Determine the [X, Y] coordinate at the center of the cell enclosing the given text.  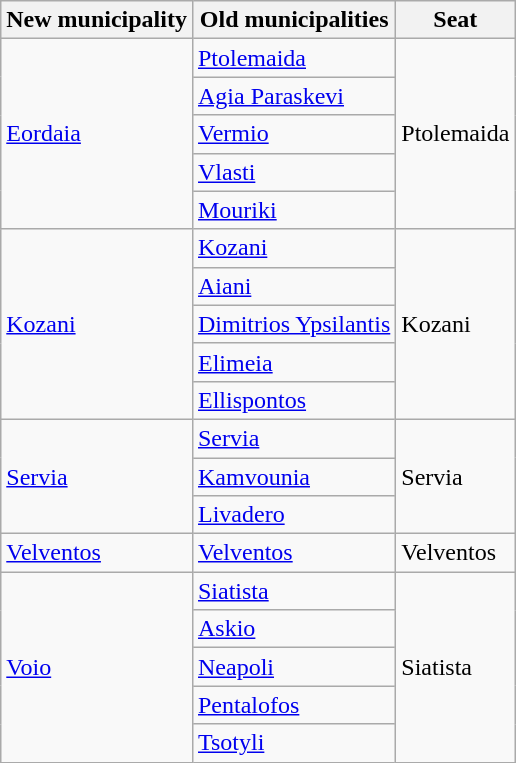
Dimitrios Ypsilantis [294, 324]
Tsotyli [294, 743]
Seat [456, 20]
Vermio [294, 134]
Vlasti [294, 172]
Pentalofos [294, 705]
Askio [294, 629]
Elimeia [294, 362]
Kamvounia [294, 477]
Voio [97, 667]
New municipality [97, 20]
Aiani [294, 286]
Old municipalities [294, 20]
Livadero [294, 515]
Eordaia [97, 134]
Neapoli [294, 667]
Mouriki [294, 210]
Agia Paraskevi [294, 96]
Ellispontos [294, 400]
